For the text-containing cell, return its midpoint in (X, Y) coordinate format. 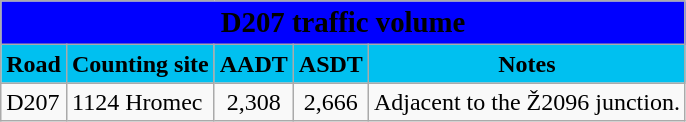
Road (34, 64)
1124 Hromec (140, 102)
2,308 (254, 102)
D207 (34, 102)
ASDT (330, 64)
Adjacent to the Ž2096 junction. (526, 102)
D207 traffic volume (344, 23)
AADT (254, 64)
2,666 (330, 102)
Counting site (140, 64)
Notes (526, 64)
